Identify which cell holds the provided text, then report its (X, Y) central coordinate. 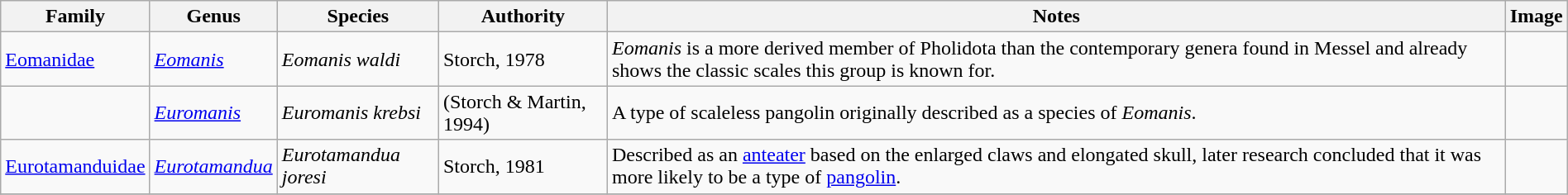
Storch, 1981 (523, 167)
Family (75, 17)
Eomanidae (75, 59)
Genus (213, 17)
A type of scaleless pangolin originally described as a species of Eomanis. (1056, 112)
Eurotamandua (213, 167)
Eomanis (213, 59)
Euromanis (213, 112)
Storch, 1978 (523, 59)
Image (1537, 17)
Eomanis waldi (357, 59)
Notes (1056, 17)
Eurotamanduidae (75, 167)
Species (357, 17)
Described as an anteater based on the enlarged claws and elongated skull, later research concluded that it was more likely to be a type of pangolin. (1056, 167)
Euromanis krebsi (357, 112)
(Storch & Martin, 1994) (523, 112)
Authority (523, 17)
Eurotamandua joresi (357, 167)
